Extract the [x, y] coordinate from the center of the cell holding the provided text.  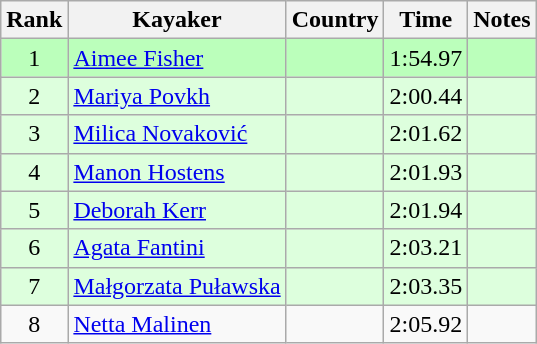
7 [34, 286]
4 [34, 172]
2 [34, 96]
Mariya Povkh [177, 96]
1 [34, 58]
Milica Novaković [177, 134]
2:03.35 [426, 286]
2:05.92 [426, 324]
8 [34, 324]
Agata Fantini [177, 248]
Notes [502, 20]
6 [34, 248]
2:01.94 [426, 210]
3 [34, 134]
5 [34, 210]
2:03.21 [426, 248]
Country [335, 20]
Małgorzata Puławska [177, 286]
Netta Malinen [177, 324]
Kayaker [177, 20]
Manon Hostens [177, 172]
Rank [34, 20]
Time [426, 20]
2:01.93 [426, 172]
2:00.44 [426, 96]
2:01.62 [426, 134]
Aimee Fisher [177, 58]
1:54.97 [426, 58]
Deborah Kerr [177, 210]
